Scan for the cell matching the given text and deliver its [X, Y] coordinate at center. 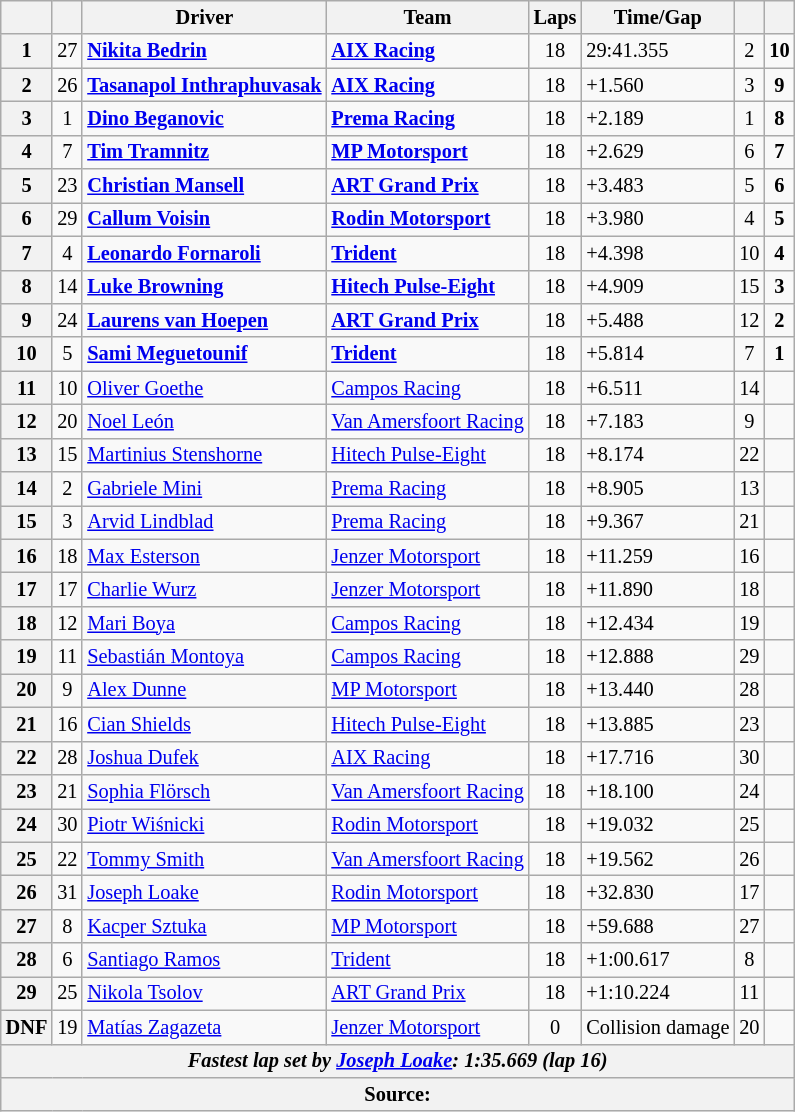
+8.174 [658, 455]
0 [556, 1027]
Piotr Wiśnicki [204, 825]
Oliver Goethe [204, 388]
+13.440 [658, 690]
Leonardo Fornaroli [204, 253]
Gabriele Mini [204, 489]
+2.629 [658, 152]
+18.100 [658, 791]
Matías Zagazeta [204, 1027]
Time/Gap [658, 17]
+12.888 [658, 657]
Christian Mansell [204, 186]
+5.814 [658, 354]
Sophia Flörsch [204, 791]
Charlie Wurz [204, 589]
Joseph Loake [204, 892]
Tim Tramnitz [204, 152]
Team [427, 17]
+9.367 [658, 522]
+3.483 [658, 186]
Noel León [204, 421]
+7.183 [658, 421]
+4.398 [658, 253]
Laurens van Hoepen [204, 320]
Source: [398, 1094]
+11.259 [658, 556]
Laps [556, 17]
Mari Boya [204, 623]
+8.905 [658, 489]
+5.488 [658, 320]
Fastest lap set by Joseph Loake: 1:35.669 (lap 16) [398, 1061]
Sami Meguetounif [204, 354]
31 [67, 892]
Sebastián Montoya [204, 657]
29:41.355 [658, 51]
+3.980 [658, 219]
Santiago Ramos [204, 960]
Joshua Dufek [204, 758]
+6.511 [658, 388]
Martinius Stenshorne [204, 455]
+19.032 [658, 825]
DNF [27, 1027]
Tasanapol Inthraphuvasak [204, 85]
Tommy Smith [204, 859]
Max Esterson [204, 556]
+2.189 [658, 118]
+1:00.617 [658, 960]
+13.885 [658, 724]
+17.716 [658, 758]
Luke Browning [204, 287]
Alex Dunne [204, 690]
Collision damage [658, 1027]
+1.560 [658, 85]
+11.890 [658, 589]
Nikita Bedrin [204, 51]
Dino Beganovic [204, 118]
+1:10.224 [658, 993]
+32.830 [658, 892]
+12.434 [658, 623]
+19.562 [658, 859]
Callum Voisin [204, 219]
Kacper Sztuka [204, 926]
Nikola Tsolov [204, 993]
+4.909 [658, 287]
Driver [204, 17]
Arvid Lindblad [204, 522]
Cian Shields [204, 724]
+59.688 [658, 926]
